Identify which cell holds the provided text, then report its [x, y] central coordinate. 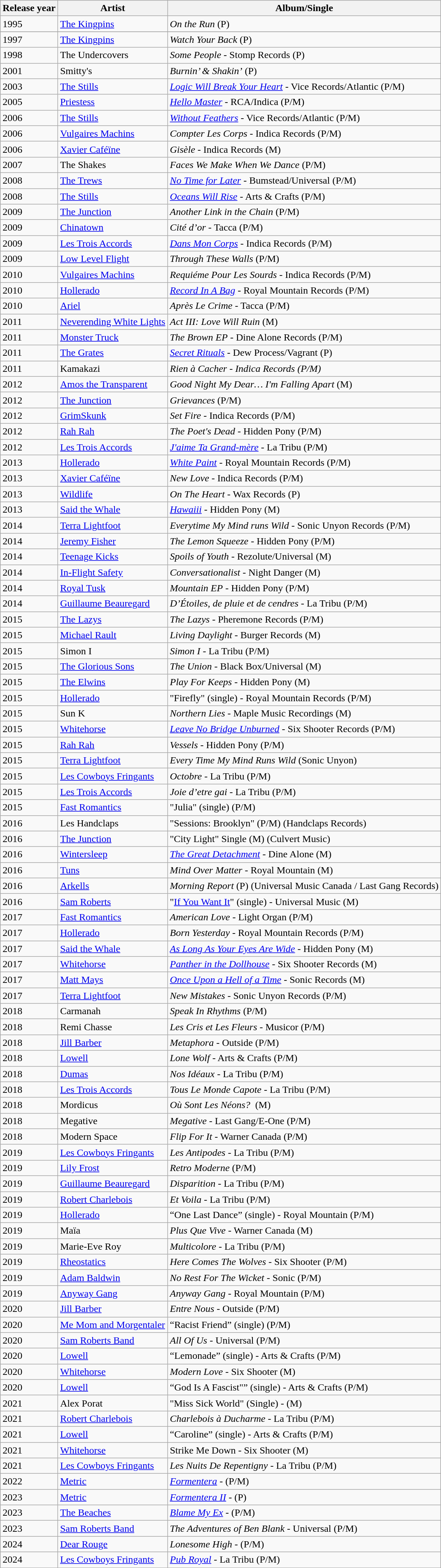
Record In A Bag - Royal Mountain Records (P/M) [304, 290]
Les Nuits De Repentigny - La Tribu (P/M) [304, 1466]
Charlebois à Ducharme - La Tribu (P/M) [304, 1419]
Without Feathers - Vice Records/Atlantic (P/M) [304, 118]
"Julia" (single) (P/M) [304, 807]
Me Mom and Morgentaler [113, 1325]
Plus Que Vive - Warner Canada (M) [304, 1231]
The Lemon Squeeze - Hidden Pony (P/M) [304, 541]
Et Voila - La Tribu (P/M) [304, 1199]
Play For Keeps - Hidden Pony (M) [304, 682]
D’Étoiles, de pluie et de cendres - La Tribu (P/M) [304, 604]
Alex Porat [113, 1403]
Release year [29, 8]
Low Level Flight [113, 259]
Entre Nous - Outside (P/M) [304, 1309]
The Poet's Dead - Hidden Pony (P/M) [304, 431]
Tous Le Monde Capote - La Tribu (P/M) [304, 1090]
Anyway Gang - Royal Mountain (P/M) [304, 1293]
Vessels - Hidden Pony (P/M) [304, 745]
Living Daylight - Burger Records (M) [304, 635]
Neverending White Lights [113, 322]
Marie-Eve Roy [113, 1246]
Smitty's [113, 71]
Adam Baldwin [113, 1278]
Amos the Transparent [113, 384]
Modern Love - Six Shooter (M) [304, 1372]
Arkells [113, 886]
The Great Detachment - Dine Alone (M) [304, 854]
Compter Les Corps - Indica Records (P/M) [304, 133]
Set Fire - Indica Records (P/M) [304, 415]
New Mistakes - Sonic Unyon Records (P/M) [304, 996]
Mountain EP - Hidden Pony (P/M) [304, 588]
Remi Chasse [113, 1027]
J'aime Ta Grand-mère - La Tribu (P/M) [304, 447]
The Lazys [113, 619]
Morning Report (P) (Universal Music Canada / Last Gang Records) [304, 886]
Flip For It - Warner Canada (P/M) [304, 1136]
Northern Lies - Maple Music Recordings (M) [304, 714]
Megative - Last Gang/E-One (P/M) [304, 1121]
American Love - Light Organ (P/M) [304, 917]
Simon I - La Tribu (P/M) [304, 651]
Oceans Will Rise - Arts & Crafts (P/M) [304, 196]
White Paint - Royal Mountain Records (P/M) [304, 463]
Requiéme Pour Les Sourds - Indica Records (P/M) [304, 275]
Rien à Cacher - Indica Records (P/M) [304, 369]
Matt Mays [113, 980]
Gisèle - Indica Records (M) [304, 149]
Blame My Ex - (P/M) [304, 1513]
Priestess [113, 102]
Les Cris et Les Fleurs - Musicor (P/M) [304, 1027]
Album/Single [304, 8]
“God Is A Fascist"” (single) - Arts & Crafts (P/M) [304, 1387]
Michael Rault [113, 635]
Les Handclaps [113, 823]
Panther in the Dollhouse - Six Shooter Records (M) [304, 964]
The Trews [113, 180]
Formentera II - (P) [304, 1497]
Here Comes The Wolves - Six Shooter (P/M) [304, 1262]
Kamakazi [113, 369]
Secret Rituals - Dew Process/Vagrant (P) [304, 353]
1995 [29, 24]
Grievances (P/M) [304, 400]
Once Upon a Hell of a Time - Sonic Records (M) [304, 980]
Octobre - La Tribu (P/M) [304, 776]
"Firefly" (single) - Royal Mountain Records (P/M) [304, 698]
Joie d’etre gai - La Tribu (P/M) [304, 792]
Monster Truck [113, 337]
Formentera - (P/M) [304, 1482]
Conversationalist - Night Danger (M) [304, 572]
Watch Your Back (P) [304, 40]
Multicolore - La Tribu (P/M) [304, 1246]
Ariel [113, 306]
"City Light" Single (M) (Culvert Music) [304, 839]
New Love - Indica Records (P/M) [304, 478]
“One Last Dance” (single) - Royal Mountain (P/M) [304, 1215]
Through These Walls (P/M) [304, 259]
As Long As Your Eyes Are Wide - Hidden Pony (M) [304, 948]
The Grates [113, 353]
Spoils of Youth - Rezolute/Universal (M) [304, 557]
The Elwins [113, 682]
The Shakes [113, 165]
Teenage Kicks [113, 557]
2022 [29, 1482]
Strike Me Down - Six Shooter (M) [304, 1450]
“Caroline” (single) - Arts & Crafts (P/M) [304, 1434]
Good Night My Dear… I'm Falling Apart (M) [304, 384]
“Lemonade” (single) - Arts & Crafts (P/M) [304, 1356]
Retro Moderne (P/M) [304, 1168]
Dans Mon Corps - Indica Records (P/M) [304, 243]
Carmanah [113, 1011]
GrimSkunk [113, 415]
Faces We Make When We Dance (P/M) [304, 165]
The Union - Black Box/Universal (M) [304, 666]
Megative [113, 1121]
Born Yesterday - Royal Mountain Records (P/M) [304, 933]
Everytime My Mind runs Wild - Sonic Unyon Records (P/M) [304, 525]
Mordicus [113, 1105]
Metaphora - Outside (P/M) [304, 1043]
Wildlife [113, 494]
Artist [113, 8]
Lily Frost [113, 1168]
Disparition - La Tribu (P/M) [304, 1183]
"Sessions: Brooklyn" (P/M) (Handclaps Records) [304, 823]
Hello Master - RCA/Indica (P/M) [304, 102]
The Brown EP - Dine Alone Records (P/M) [304, 337]
Modern Space [113, 1136]
On the Run (P) [304, 24]
Anyway Gang [113, 1293]
Royal Tusk [113, 588]
No Time for Later - Bumstead/Universal (P/M) [304, 180]
Another Link in the Chain (P/M) [304, 212]
2007 [29, 165]
"If You Want It" (single) - Universal Music (M) [304, 901]
Logic Will Break Your Heart - Vice Records/Atlantic (P/M) [304, 86]
All Of Us - Universal (P/M) [304, 1340]
Dear Rouge [113, 1544]
2003 [29, 86]
Pub Royal - La Tribu (P/M) [304, 1560]
1998 [29, 55]
Rheostatics [113, 1262]
Some People - Stomp Records (P) [304, 55]
Leave No Bridge Unburned - Six Shooter Records (P/M) [304, 729]
The Beaches [113, 1513]
Hawaiii - Hidden Pony (M) [304, 510]
Lone Wolf - Arts & Crafts (P/M) [304, 1058]
Wintersleep [113, 854]
Où Sont Les Néons? (M) [304, 1105]
The Undercovers [113, 55]
Speak In Rhythms (P/M) [304, 1011]
Cité d’or - Tacca (P/M) [304, 228]
“Racist Friend” (single) (P/M) [304, 1325]
Chinatown [113, 228]
2005 [29, 102]
Simon I [113, 651]
Jeremy Fisher [113, 541]
Nos Idéaux - La Tribu (P/M) [304, 1074]
On The Heart - Wax Records (P) [304, 494]
1997 [29, 40]
Every Time My Mind Runs Wild (Sonic Unyon) [304, 761]
Act III: Love Will Ruin (M) [304, 322]
The Glorious Sons [113, 666]
2001 [29, 71]
Sun K [113, 714]
Maïa [113, 1231]
Lonesome High - (P/M) [304, 1544]
No Rest For The Wicket - Sonic (P/M) [304, 1278]
The Lazys - Pheremone Records (P/M) [304, 619]
Dumas [113, 1074]
Les Antipodes - La Tribu (P/M) [304, 1152]
Après Le Crime - Tacca (P/M) [304, 306]
Mind Over Matter - Royal Mountain (M) [304, 870]
The Adventures of Ben Blank - Universal (P/M) [304, 1528]
Burnin’ & Shakin’ (P) [304, 71]
Tuns [113, 870]
"Miss Sick World" (Single) - (M) [304, 1403]
Sam Roberts [113, 901]
In-Flight Safety [113, 572]
